Locate the cell with the specified text and output its (X, Y) center coordinate. 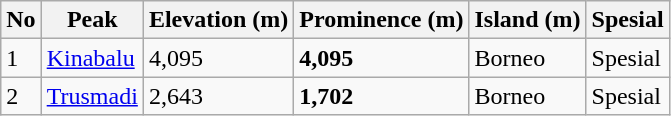
Kinabalu (92, 58)
2 (21, 96)
1 (21, 58)
2,643 (218, 96)
No (21, 20)
Trusmadi (92, 96)
1,702 (382, 96)
Prominence (m) (382, 20)
Island (m) (528, 20)
Peak (92, 20)
Elevation (m) (218, 20)
